Output the (x, y) coordinate of the center of the cell containing the given text.  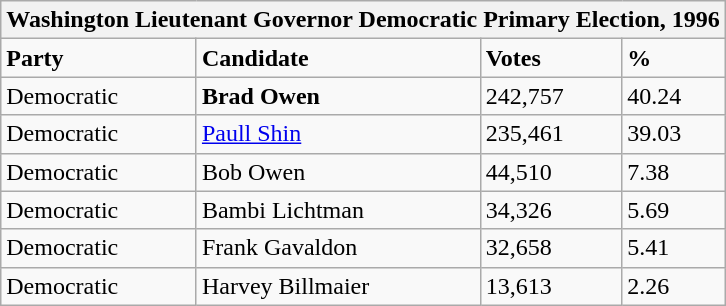
Bambi Lichtman (338, 210)
5.69 (674, 210)
235,461 (551, 134)
% (674, 58)
32,658 (551, 248)
Paull Shin (338, 134)
Votes (551, 58)
39.03 (674, 134)
2.26 (674, 286)
Washington Lieutenant Governor Democratic Primary Election, 1996 (364, 20)
Bob Owen (338, 172)
7.38 (674, 172)
Frank Gavaldon (338, 248)
44,510 (551, 172)
Party (99, 58)
242,757 (551, 96)
Harvey Billmaier (338, 286)
5.41 (674, 248)
13,613 (551, 286)
Candidate (338, 58)
34,326 (551, 210)
Brad Owen (338, 96)
40.24 (674, 96)
